Scan for the cell matching the given text and deliver its [X, Y] coordinate at center. 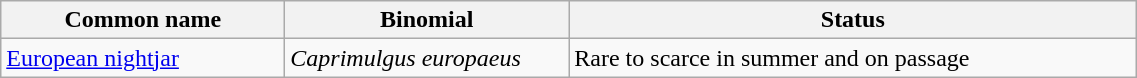
European nightjar [143, 58]
Caprimulgus europaeus [427, 58]
Common name [143, 20]
Binomial [427, 20]
Rare to scarce in summer and on passage [853, 58]
Status [853, 20]
